Scan for the cell matching the given text and deliver its (X, Y) coordinate at center. 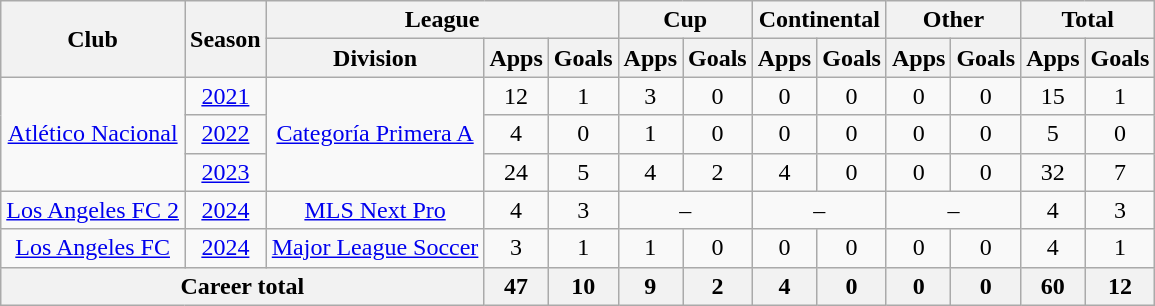
2023 (225, 172)
MLS Next Pro (375, 210)
24 (516, 172)
Atlético Nacional (93, 134)
Los Angeles FC 2 (93, 210)
10 (583, 286)
Total (1088, 20)
7 (1120, 172)
League (442, 20)
Career total (242, 286)
32 (1053, 172)
Categoría Primera A (375, 134)
2021 (225, 96)
60 (1053, 286)
Major League Soccer (375, 248)
9 (650, 286)
Season (225, 39)
Club (93, 39)
Division (375, 58)
Los Angeles FC (93, 248)
15 (1053, 96)
Other (953, 20)
Cup (685, 20)
47 (516, 286)
Continental (819, 20)
2022 (225, 134)
